Capture the cell that displays the provided text and extract its (X, Y) central coordinate. 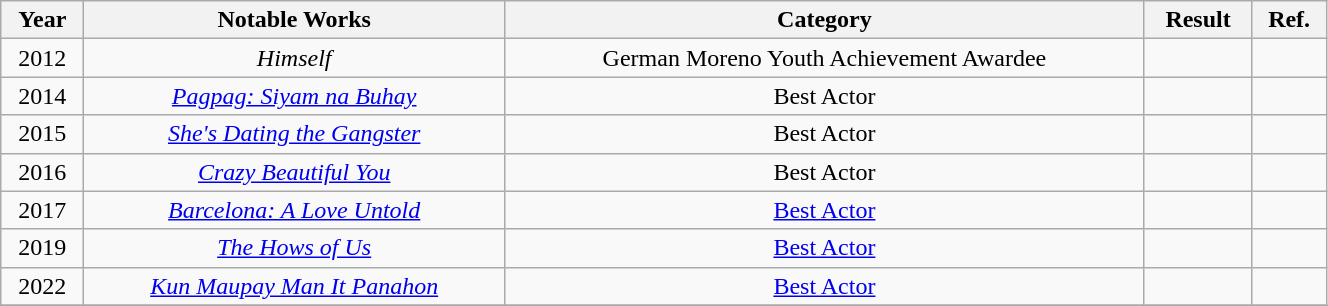
Result (1198, 20)
2019 (42, 248)
Notable Works (294, 20)
Kun Maupay Man It Panahon (294, 286)
Crazy Beautiful You (294, 172)
2017 (42, 210)
Pagpag: Siyam na Buhay (294, 96)
2016 (42, 172)
She's Dating the Gangster (294, 134)
Himself (294, 58)
Barcelona: A Love Untold (294, 210)
Ref. (1290, 20)
2015 (42, 134)
2012 (42, 58)
2014 (42, 96)
The Hows of Us (294, 248)
2022 (42, 286)
German Moreno Youth Achievement Awardee (825, 58)
Category (825, 20)
Year (42, 20)
